Search for the cell housing the specified text and yield its (x, y) center coordinate. 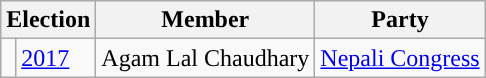
Agam Lal Chaudhary (206, 58)
Member (206, 20)
Election (48, 20)
Party (400, 20)
2017 (56, 58)
Nepali Congress (400, 58)
